Capture the cell that displays the provided text and extract its (X, Y) central coordinate. 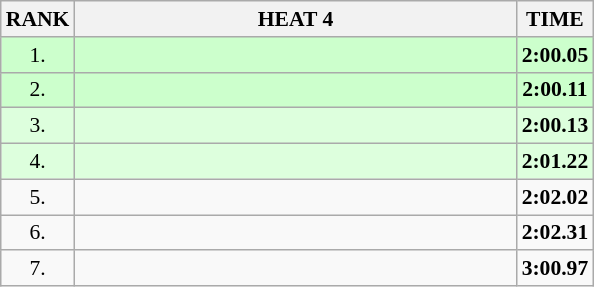
3. (38, 126)
2:00.13 (556, 126)
2:02.02 (556, 197)
2:00.11 (556, 90)
RANK (38, 19)
2. (38, 90)
6. (38, 233)
4. (38, 162)
3:00.97 (556, 269)
2:01.22 (556, 162)
1. (38, 55)
HEAT 4 (295, 19)
TIME (556, 19)
2:02.31 (556, 233)
7. (38, 269)
5. (38, 197)
2:00.05 (556, 55)
